Locate the cell with the specified text and output its [x, y] center coordinate. 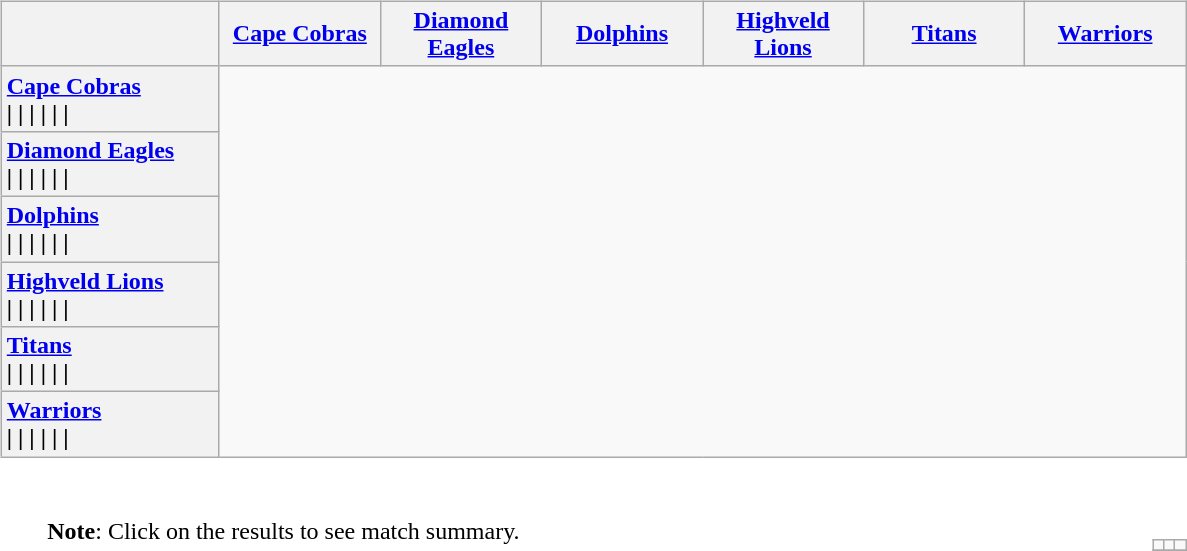
Cape Cobras [300, 34]
Diamond Eagles | | | | | | [110, 164]
Cape Cobras | | | | | | [110, 98]
Dolphins | | | | | | [110, 228]
Dolphins [622, 34]
Titans [944, 34]
Warriors | | | | | | [110, 424]
Warriors [1106, 34]
Diamond Eagles [460, 34]
Titans | | | | | | [110, 360]
Highveld Lions | | | | | | [110, 294]
Highveld Lions [782, 34]
